Search for the cell housing the specified text and yield its [X, Y] center coordinate. 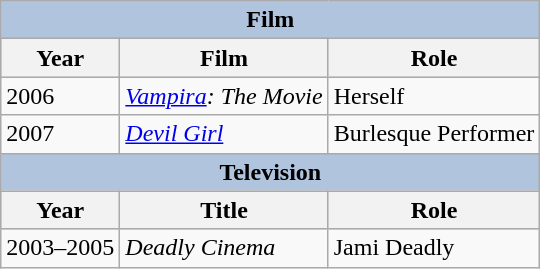
2003–2005 [60, 248]
Jami Deadly [434, 248]
Devil Girl [224, 134]
Vampira: The Movie [224, 96]
Television [270, 172]
2007 [60, 134]
2006 [60, 96]
Title [224, 210]
Burlesque Performer [434, 134]
Deadly Cinema [224, 248]
Herself [434, 96]
